Return (x, y) of the center of cell containing provided text 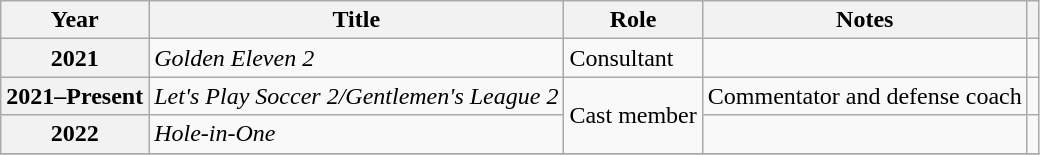
Year (75, 20)
Consultant (633, 58)
2021–Present (75, 96)
Cast member (633, 115)
2021 (75, 58)
Role (633, 20)
Title (356, 20)
Hole-in-One (356, 134)
Notes (864, 20)
Commentator and defense coach (864, 96)
Let's Play Soccer 2/Gentlemen's League 2 (356, 96)
2022 (75, 134)
Golden Eleven 2 (356, 58)
